From the cell containing the given text, extract its center point as (x, y) coordinate. 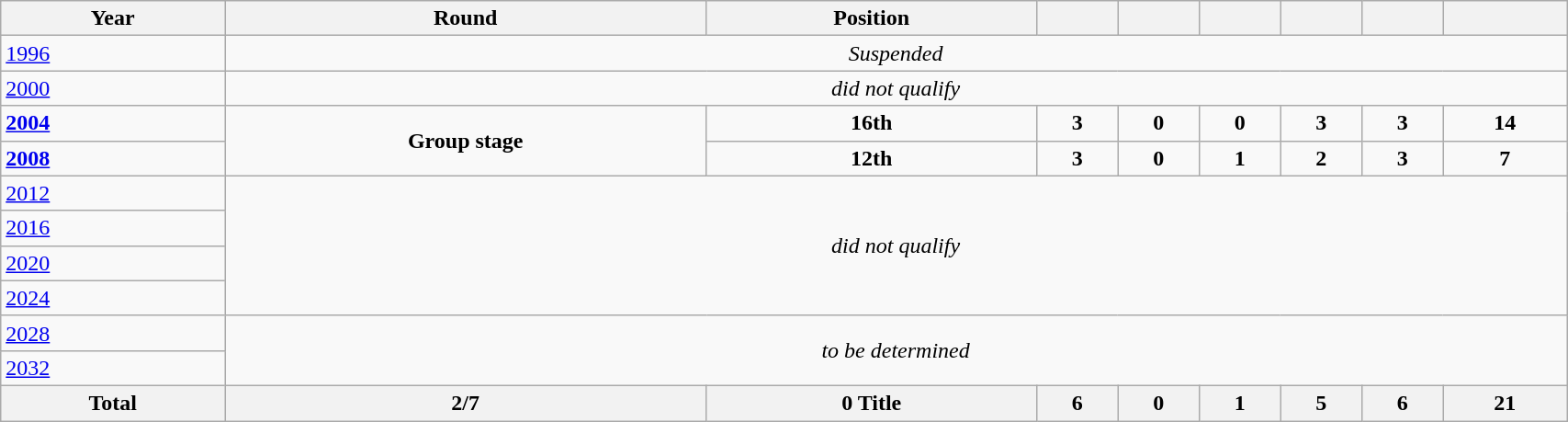
to be determined (897, 350)
7 (1505, 158)
16th (872, 123)
2000 (113, 88)
2 (1321, 158)
Round (466, 18)
2008 (113, 158)
2016 (113, 228)
0 Title (872, 403)
2020 (113, 263)
5 (1321, 403)
12th (872, 158)
1996 (113, 53)
2/7 (466, 403)
Position (872, 18)
14 (1505, 123)
21 (1505, 403)
2004 (113, 123)
Total (113, 403)
2028 (113, 333)
Year (113, 18)
2024 (113, 298)
Suspended (897, 53)
2032 (113, 368)
2012 (113, 193)
Group stage (466, 141)
